Search for the cell housing the specified text and yield its [x, y] center coordinate. 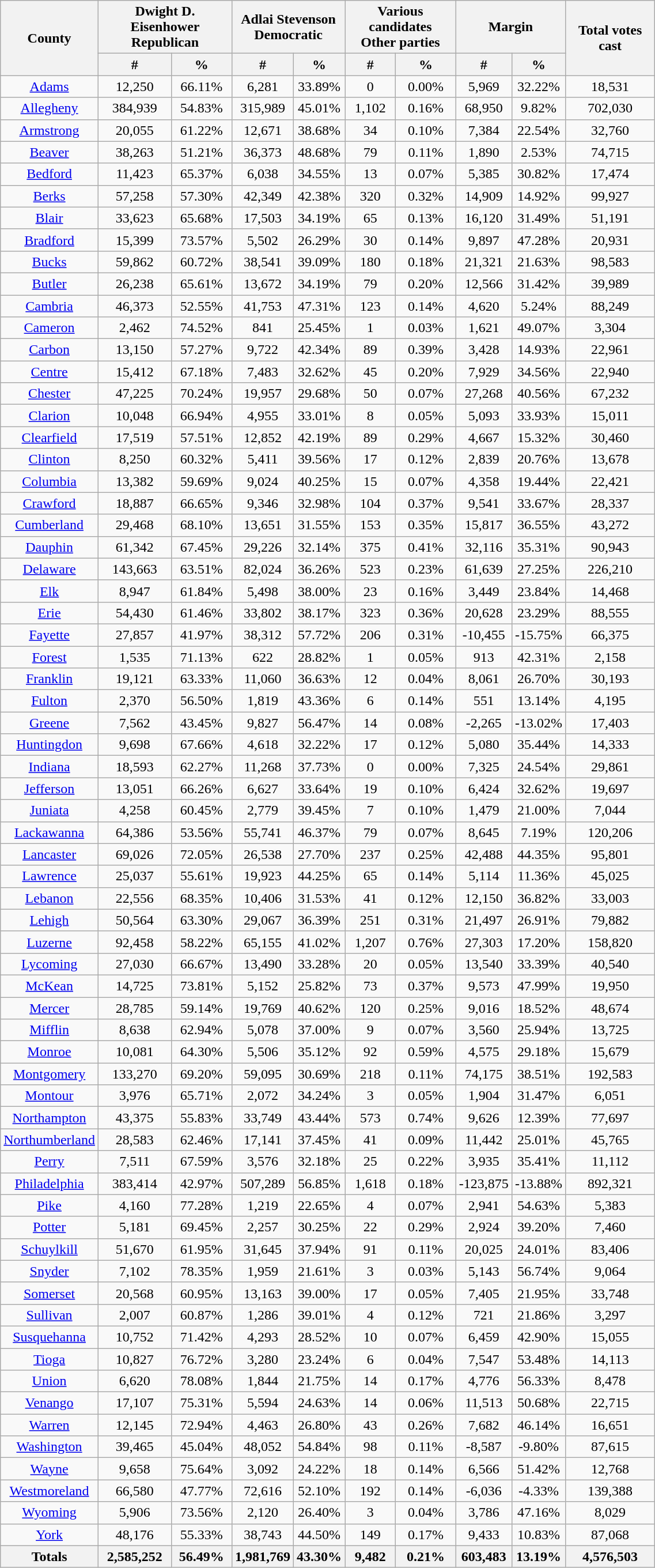
38.17% [319, 613]
Venango [50, 1403]
56.49% [202, 1556]
3,576 [263, 1162]
30.69% [319, 1074]
67.18% [202, 372]
59,862 [135, 262]
57,258 [135, 196]
1,479 [484, 811]
County [50, 38]
Clearfield [50, 438]
721 [484, 1315]
39,989 [609, 284]
21.63% [538, 262]
4,358 [484, 481]
45 [370, 372]
50 [370, 394]
7,483 [263, 372]
61,639 [484, 569]
22,556 [135, 898]
Lycoming [50, 964]
-13.02% [538, 723]
53.56% [202, 832]
28.52% [319, 1337]
24.63% [319, 1403]
28,785 [135, 1008]
0.39% [426, 350]
Various candidatesOther parties [401, 27]
4,160 [135, 1205]
10,827 [135, 1359]
Union [50, 1381]
26.29% [319, 240]
15.32% [538, 438]
153 [370, 525]
22,715 [609, 1403]
74,175 [484, 1074]
Cameron [50, 328]
5,383 [609, 1205]
143,663 [135, 569]
3,560 [484, 1030]
2,120 [263, 1513]
22,421 [609, 481]
-6,036 [484, 1491]
13,725 [609, 1030]
Dwight D. EisenhowerRepublican [165, 27]
77.28% [202, 1205]
11,060 [263, 679]
56.50% [202, 701]
35.44% [538, 745]
54.63% [538, 1205]
46.14% [538, 1425]
3,428 [484, 350]
8,029 [609, 1513]
25.01% [538, 1140]
60.87% [202, 1315]
1,535 [135, 657]
2,941 [484, 1205]
2,585,252 [135, 1556]
13,540 [484, 964]
17,107 [135, 1403]
7,547 [484, 1359]
52.10% [319, 1491]
22,961 [609, 350]
Fayette [50, 635]
69,026 [135, 854]
42,349 [263, 196]
Total votes cast [609, 38]
14,468 [609, 591]
33.39% [538, 964]
Northampton [50, 1118]
6,566 [484, 1469]
32,116 [484, 547]
702,030 [609, 108]
19,950 [609, 986]
56.33% [538, 1381]
66.67% [202, 964]
7,562 [135, 723]
51.42% [538, 1469]
40,540 [609, 964]
12,566 [484, 284]
48,052 [263, 1447]
20,931 [609, 240]
71.42% [202, 1337]
61.95% [202, 1249]
375 [370, 547]
34.56% [538, 372]
-8,587 [484, 1447]
87,615 [609, 1447]
5,080 [484, 745]
Beaver [50, 152]
55.33% [202, 1535]
7 [370, 811]
Snyder [50, 1271]
0.22% [426, 1162]
21.61% [319, 1271]
-10,455 [484, 635]
38.00% [319, 591]
29.18% [538, 1052]
50,564 [135, 920]
10.83% [538, 1535]
-123,875 [484, 1183]
Chester [50, 394]
11,423 [135, 174]
35.12% [319, 1052]
21.00% [538, 811]
92 [370, 1052]
3,976 [135, 1096]
36.39% [319, 920]
30.25% [319, 1227]
Armstrong [50, 130]
77,697 [609, 1118]
25.82% [319, 986]
5,594 [263, 1403]
15,399 [135, 240]
603,483 [484, 1556]
841 [263, 328]
Adams [50, 86]
39.20% [538, 1227]
5,093 [484, 416]
12,852 [263, 438]
38,743 [263, 1535]
53.48% [538, 1359]
5,181 [135, 1227]
20.76% [538, 459]
65.68% [202, 218]
-4.33% [538, 1491]
8,061 [484, 679]
21,497 [484, 920]
19,957 [263, 394]
1,959 [263, 1271]
2,839 [484, 459]
892,321 [609, 1183]
0.74% [426, 1118]
39.01% [319, 1315]
88,555 [609, 613]
5.24% [538, 306]
37.94% [319, 1249]
72,616 [263, 1491]
139,388 [609, 1491]
36,373 [263, 152]
64.30% [202, 1052]
Centre [50, 372]
83,406 [609, 1249]
29,226 [263, 547]
2,370 [135, 701]
25.94% [538, 1030]
6,620 [135, 1381]
Margin [510, 27]
1,618 [370, 1183]
61.84% [202, 591]
88,249 [609, 306]
Columbia [50, 481]
11.36% [538, 876]
-13.88% [538, 1183]
65.61% [202, 284]
55.61% [202, 876]
38,263 [135, 152]
Luzerne [50, 942]
5,502 [263, 240]
Totals [50, 1556]
Pike [50, 1205]
551 [484, 701]
73.57% [202, 240]
17,141 [263, 1140]
315,989 [263, 108]
51,670 [135, 1249]
13,672 [263, 284]
62.94% [202, 1030]
78.08% [202, 1381]
98 [370, 1447]
39.09% [319, 262]
3,449 [484, 591]
19,923 [263, 876]
12,150 [484, 898]
13,051 [135, 789]
1,102 [370, 108]
40.25% [319, 481]
Schuylkill [50, 1249]
7,102 [135, 1271]
-2,265 [484, 723]
15,679 [609, 1052]
3,935 [484, 1162]
104 [370, 503]
0.23% [426, 569]
8,947 [135, 591]
18,531 [609, 86]
Bradford [50, 240]
8,478 [609, 1381]
Indiana [50, 767]
Bedford [50, 174]
4,955 [263, 416]
57.51% [202, 438]
47.28% [538, 240]
19 [370, 789]
47,225 [135, 394]
30,193 [609, 679]
49.07% [538, 328]
33.64% [319, 789]
66.94% [202, 416]
9,016 [484, 1008]
17.20% [538, 942]
34 [370, 130]
13,490 [263, 964]
Mercer [50, 1008]
17,403 [609, 723]
10,406 [263, 898]
41.02% [319, 942]
28,337 [609, 503]
32.18% [319, 1162]
30 [370, 240]
622 [263, 657]
72.94% [202, 1425]
Clinton [50, 459]
72.05% [202, 854]
12,145 [135, 1425]
158,820 [609, 942]
15,055 [609, 1337]
4,776 [484, 1381]
65.71% [202, 1096]
10 [370, 1337]
57.27% [202, 350]
8 [370, 416]
37.73% [319, 767]
41,753 [263, 306]
8,638 [135, 1030]
68.10% [202, 525]
4,293 [263, 1337]
9,433 [484, 1535]
Northumberland [50, 1140]
46.37% [319, 832]
48,674 [609, 1008]
29.68% [319, 394]
63.51% [202, 569]
40.56% [538, 394]
26,238 [135, 284]
Montour [50, 1096]
Bucks [50, 262]
Mifflin [50, 1030]
39,465 [135, 1447]
66.11% [202, 86]
61.46% [202, 613]
Adlai StevensonDemocratic [288, 27]
44.50% [319, 1535]
2.53% [538, 152]
14,113 [609, 1359]
29,861 [609, 767]
323 [370, 613]
38,312 [263, 635]
31,645 [263, 1249]
2,072 [263, 1096]
69.45% [202, 1227]
523 [370, 569]
9,573 [484, 986]
120 [370, 1008]
Lancaster [50, 854]
7,044 [609, 811]
78.35% [202, 1271]
33.89% [319, 86]
Monroe [50, 1052]
9,346 [263, 503]
4,620 [484, 306]
29,468 [135, 525]
-15.75% [538, 635]
45,765 [609, 1140]
50.68% [538, 1403]
22 [370, 1227]
5,385 [484, 174]
4,195 [609, 701]
75.64% [202, 1469]
76.72% [202, 1359]
Forest [50, 657]
19,121 [135, 679]
63.33% [202, 679]
7.19% [538, 832]
5,906 [135, 1513]
5,969 [484, 86]
68.35% [202, 898]
20,628 [484, 613]
44.25% [319, 876]
67.59% [202, 1162]
42.19% [319, 438]
5,506 [263, 1052]
8,250 [135, 459]
7,460 [609, 1227]
18 [370, 1469]
27,857 [135, 635]
0.41% [426, 547]
33,748 [609, 1293]
Somerset [50, 1293]
320 [370, 196]
51,191 [609, 218]
99,927 [609, 196]
5,498 [263, 591]
1,981,769 [263, 1556]
35.41% [538, 1162]
4,667 [484, 438]
Erie [50, 613]
9 [370, 1030]
13,651 [263, 525]
38,541 [263, 262]
Dauphin [50, 547]
73.81% [202, 986]
36.26% [319, 569]
38.51% [538, 1074]
7,384 [484, 130]
21,321 [484, 262]
120,206 [609, 832]
47.31% [319, 306]
66,580 [135, 1491]
25.45% [319, 328]
0.32% [426, 196]
63.30% [202, 920]
13,163 [263, 1293]
237 [370, 854]
Perry [50, 1162]
0.76% [426, 942]
42.90% [538, 1337]
11,268 [263, 767]
27,030 [135, 964]
60.45% [202, 811]
60.95% [202, 1293]
61,342 [135, 547]
6,281 [263, 86]
2,257 [263, 1227]
31.49% [538, 218]
1,286 [263, 1315]
20,025 [484, 1249]
44.35% [538, 854]
98,583 [609, 262]
Lawrence [50, 876]
35.31% [538, 547]
70.24% [202, 394]
40.62% [319, 1008]
12.39% [538, 1118]
51.21% [202, 152]
2,924 [484, 1227]
Lackawanna [50, 832]
26.40% [319, 1513]
54,430 [135, 613]
192 [370, 1491]
25 [370, 1162]
19,697 [609, 789]
3,304 [609, 328]
23 [370, 591]
45,025 [609, 876]
48.68% [319, 152]
206 [370, 635]
6,038 [263, 174]
9.82% [538, 108]
33,003 [609, 898]
36.82% [538, 898]
384,939 [135, 108]
2,462 [135, 328]
62.27% [202, 767]
32.14% [319, 547]
95,801 [609, 854]
7,929 [484, 372]
Westmoreland [50, 1491]
Allegheny [50, 108]
Philadelphia [50, 1183]
43,272 [609, 525]
Fulton [50, 701]
47.77% [202, 1491]
5,143 [484, 1271]
74,715 [609, 152]
79,882 [609, 920]
0.09% [426, 1140]
73.56% [202, 1513]
1,890 [484, 152]
13 [370, 174]
383,414 [135, 1183]
0.26% [426, 1425]
6,051 [609, 1096]
Franklin [50, 679]
McKean [50, 986]
4,576,503 [609, 1556]
74.52% [202, 328]
90,943 [609, 547]
1,207 [370, 942]
42.34% [319, 350]
32.98% [319, 503]
19.44% [538, 481]
42.31% [538, 657]
Montgomery [50, 1074]
66.26% [202, 789]
12,768 [609, 1469]
34.24% [319, 1096]
65.37% [202, 174]
23.29% [538, 613]
16,120 [484, 218]
39.45% [319, 811]
10,081 [135, 1052]
18,593 [135, 767]
16,651 [609, 1425]
0.06% [426, 1403]
12 [370, 679]
251 [370, 920]
14.92% [538, 196]
Berks [50, 196]
5,114 [484, 876]
55.83% [202, 1118]
28.82% [319, 657]
3,280 [263, 1359]
0.36% [426, 613]
17,519 [135, 438]
2,779 [263, 811]
92,458 [135, 942]
61.22% [202, 130]
Blair [50, 218]
12,250 [135, 86]
31.55% [319, 525]
33,802 [263, 613]
Lebanon [50, 898]
43.44% [319, 1118]
19,769 [263, 1008]
57.72% [319, 635]
22,940 [609, 372]
27,303 [484, 942]
1,219 [263, 1205]
15,817 [484, 525]
2,158 [609, 657]
0.59% [426, 1052]
913 [484, 657]
7,405 [484, 1293]
47.16% [538, 1513]
62.46% [202, 1140]
57.30% [202, 196]
54.83% [202, 108]
Greene [50, 723]
56.47% [319, 723]
17,474 [609, 174]
59,095 [263, 1074]
33,623 [135, 218]
9,024 [263, 481]
25,037 [135, 876]
55,741 [263, 832]
31.42% [538, 284]
3,092 [263, 1469]
13.19% [538, 1556]
43.30% [319, 1556]
31.47% [538, 1096]
15 [370, 481]
Tioga [50, 1359]
3,786 [484, 1513]
43.36% [319, 701]
Delaware [50, 569]
507,289 [263, 1183]
Sullivan [50, 1315]
27.25% [538, 569]
9,658 [135, 1469]
9,897 [484, 240]
41.97% [202, 635]
71.13% [202, 657]
26.80% [319, 1425]
8,645 [484, 832]
0.13% [426, 218]
2,007 [135, 1315]
9,827 [263, 723]
9,482 [370, 1556]
18,887 [135, 503]
0.08% [426, 723]
22.54% [538, 130]
66,375 [609, 635]
64,386 [135, 832]
69.20% [202, 1074]
13,150 [135, 350]
37.45% [319, 1140]
Clarion [50, 416]
60.72% [202, 262]
43,375 [135, 1118]
30.82% [538, 174]
26.91% [538, 920]
15,412 [135, 372]
37.00% [319, 1030]
Potter [50, 1227]
82,024 [263, 569]
0.21% [426, 1556]
68,950 [484, 108]
48,176 [135, 1535]
Butler [50, 284]
149 [370, 1535]
5,078 [263, 1030]
47.99% [538, 986]
1,844 [263, 1381]
4,575 [484, 1052]
10,048 [135, 416]
33,749 [263, 1118]
23.84% [538, 591]
17,503 [263, 218]
9,722 [263, 350]
133,270 [135, 1074]
123 [370, 306]
59.69% [202, 481]
56.74% [538, 1271]
33.01% [319, 416]
12,671 [263, 130]
67.45% [202, 547]
91 [370, 1249]
0.35% [426, 525]
573 [370, 1118]
14,909 [484, 196]
Washington [50, 1447]
20,055 [135, 130]
58.22% [202, 942]
67.66% [202, 745]
27,268 [484, 394]
11,513 [484, 1403]
6,424 [484, 789]
31.53% [319, 898]
-9.80% [538, 1447]
Carbon [50, 350]
14,333 [609, 745]
180 [370, 262]
24.54% [538, 767]
6,627 [263, 789]
32,760 [609, 130]
42.97% [202, 1183]
9,626 [484, 1118]
Elk [50, 591]
24.01% [538, 1249]
9,698 [135, 745]
Warren [50, 1425]
75.31% [202, 1403]
18.52% [538, 1008]
60.32% [202, 459]
4,463 [263, 1425]
42,488 [484, 854]
87,068 [609, 1535]
192,583 [609, 1074]
21.86% [538, 1315]
45.01% [319, 108]
9,541 [484, 503]
1,904 [484, 1096]
38.68% [319, 130]
5,152 [263, 986]
7,325 [484, 767]
4,618 [263, 745]
13.14% [538, 701]
218 [370, 1074]
Wyoming [50, 1513]
Jefferson [50, 789]
65,155 [263, 942]
7,682 [484, 1425]
Huntingdon [50, 745]
30,460 [609, 438]
52.55% [202, 306]
York [50, 1535]
1,819 [263, 701]
45.04% [202, 1447]
46,373 [135, 306]
11,112 [609, 1162]
59.14% [202, 1008]
10,752 [135, 1337]
226,210 [609, 569]
23.24% [319, 1359]
27.70% [319, 854]
11,442 [484, 1140]
29,067 [263, 920]
5,411 [263, 459]
39.00% [319, 1293]
66.65% [202, 503]
9,064 [609, 1271]
6,459 [484, 1337]
56.85% [319, 1183]
39.56% [319, 459]
21.95% [538, 1293]
24.22% [319, 1469]
21.75% [319, 1381]
13,678 [609, 459]
33.28% [319, 964]
7,511 [135, 1162]
43.45% [202, 723]
Lehigh [50, 920]
Cumberland [50, 525]
34.55% [319, 174]
4,258 [135, 811]
33.67% [538, 503]
28,583 [135, 1140]
20 [370, 964]
26.70% [538, 679]
67,232 [609, 394]
20,568 [135, 1293]
14.93% [538, 350]
3,297 [609, 1315]
73 [370, 986]
Crawford [50, 503]
36.55% [538, 525]
26,538 [263, 854]
14,725 [135, 986]
15,011 [609, 416]
Susquehanna [50, 1337]
54.84% [319, 1447]
42.38% [319, 196]
13,382 [135, 481]
1,621 [484, 328]
Cambria [50, 306]
Wayne [50, 1469]
43 [370, 1425]
33.93% [538, 416]
Juniata [50, 811]
36.63% [319, 679]
22.65% [319, 1205]
